Detect which cell encompasses the target text, then output its [x, y] center coordinate. 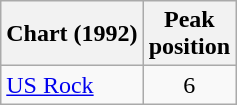
Chart (1992) [72, 34]
US Rock [72, 85]
6 [189, 85]
Peakposition [189, 34]
